Detect which cell encompasses the target text, then output its (x, y) center coordinate. 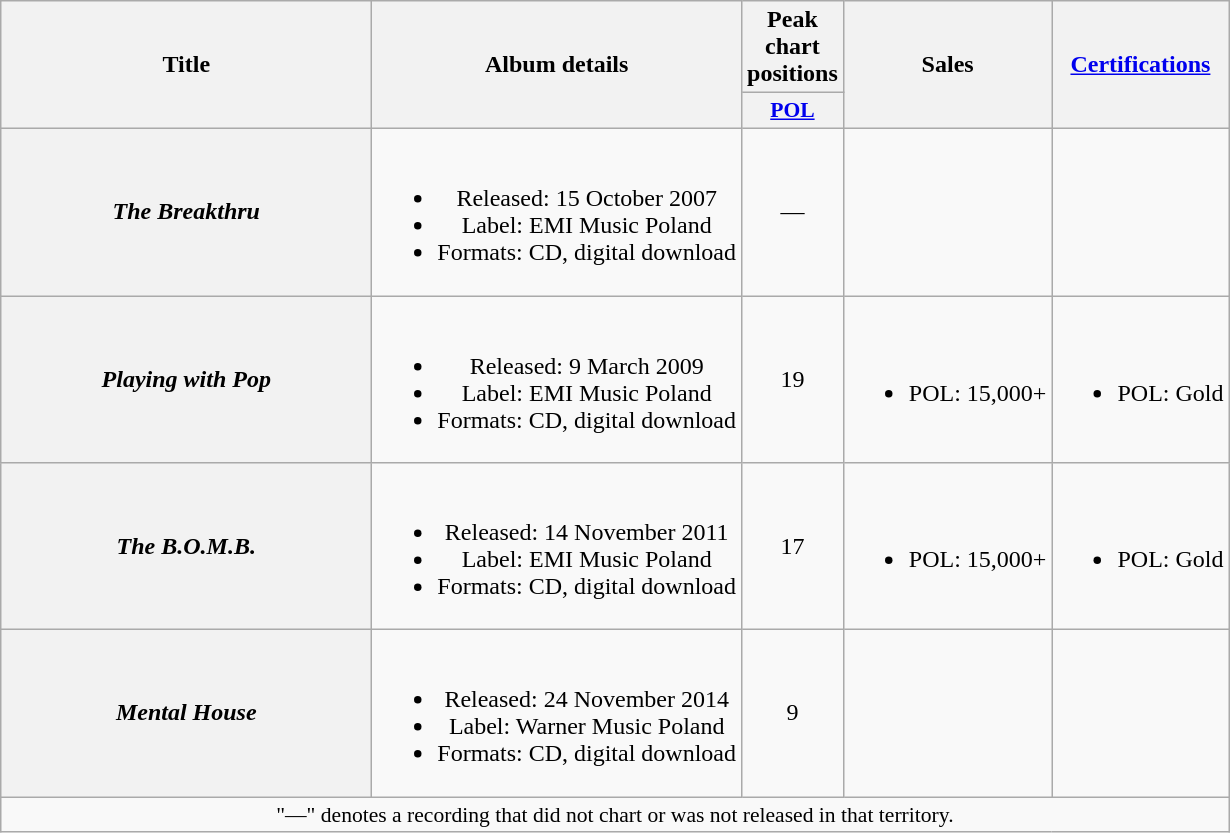
The B.O.M.B. (186, 546)
Released: 9 March 2009Label: EMI Music PolandFormats: CD, digital download (557, 380)
Title (186, 65)
Released: 24 November 2014Label: Warner Music PolandFormats: CD, digital download (557, 714)
POL (793, 111)
— (793, 212)
Mental House (186, 714)
"—" denotes a recording that did not chart or was not released in that territory. (615, 815)
9 (793, 714)
Album details (557, 65)
Released: 14 November 2011Label: EMI Music PolandFormats: CD, digital download (557, 546)
Playing with Pop (186, 380)
Certifications (1140, 65)
17 (793, 546)
19 (793, 380)
Sales (948, 65)
Released: 15 October 2007Label: EMI Music PolandFormats: CD, digital download (557, 212)
The Breakthru (186, 212)
Peak chart positions (793, 47)
